Locate the cell with the specified text and output its (X, Y) center coordinate. 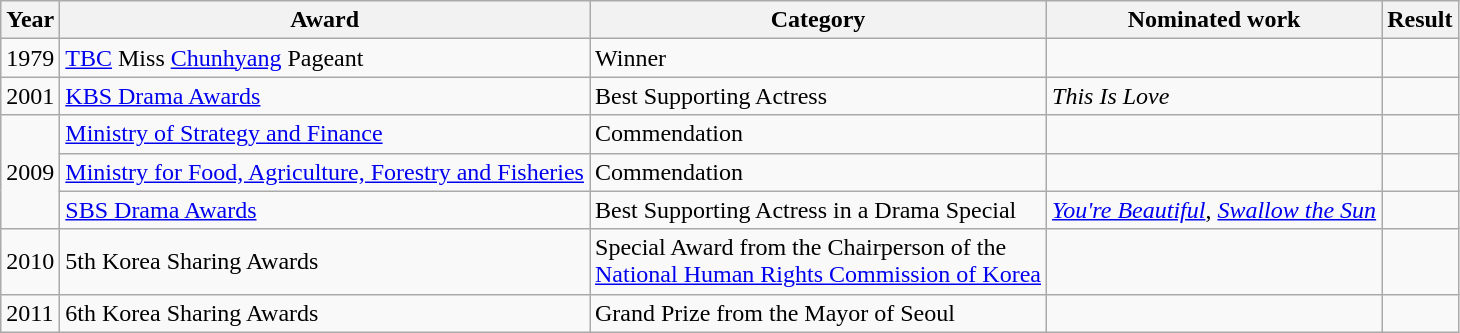
Special Award from the Chairperson of the National Human Rights Commission of Korea (818, 262)
Result (1420, 20)
Best Supporting Actress in a Drama Special (818, 210)
KBS Drama Awards (325, 96)
Nominated work (1214, 20)
Year (30, 20)
2011 (30, 313)
Ministry of Strategy and Finance (325, 134)
This Is Love (1214, 96)
TBC Miss Chunhyang Pageant (325, 58)
6th Korea Sharing Awards (325, 313)
Winner (818, 58)
Best Supporting Actress (818, 96)
5th Korea Sharing Awards (325, 262)
SBS Drama Awards (325, 210)
Category (818, 20)
2009 (30, 172)
2001 (30, 96)
Grand Prize from the Mayor of Seoul (818, 313)
You're Beautiful, Swallow the Sun (1214, 210)
2010 (30, 262)
1979 (30, 58)
Award (325, 20)
Ministry for Food, Agriculture, Forestry and Fisheries (325, 172)
